Capture the cell that displays the provided text and extract its [X, Y] central coordinate. 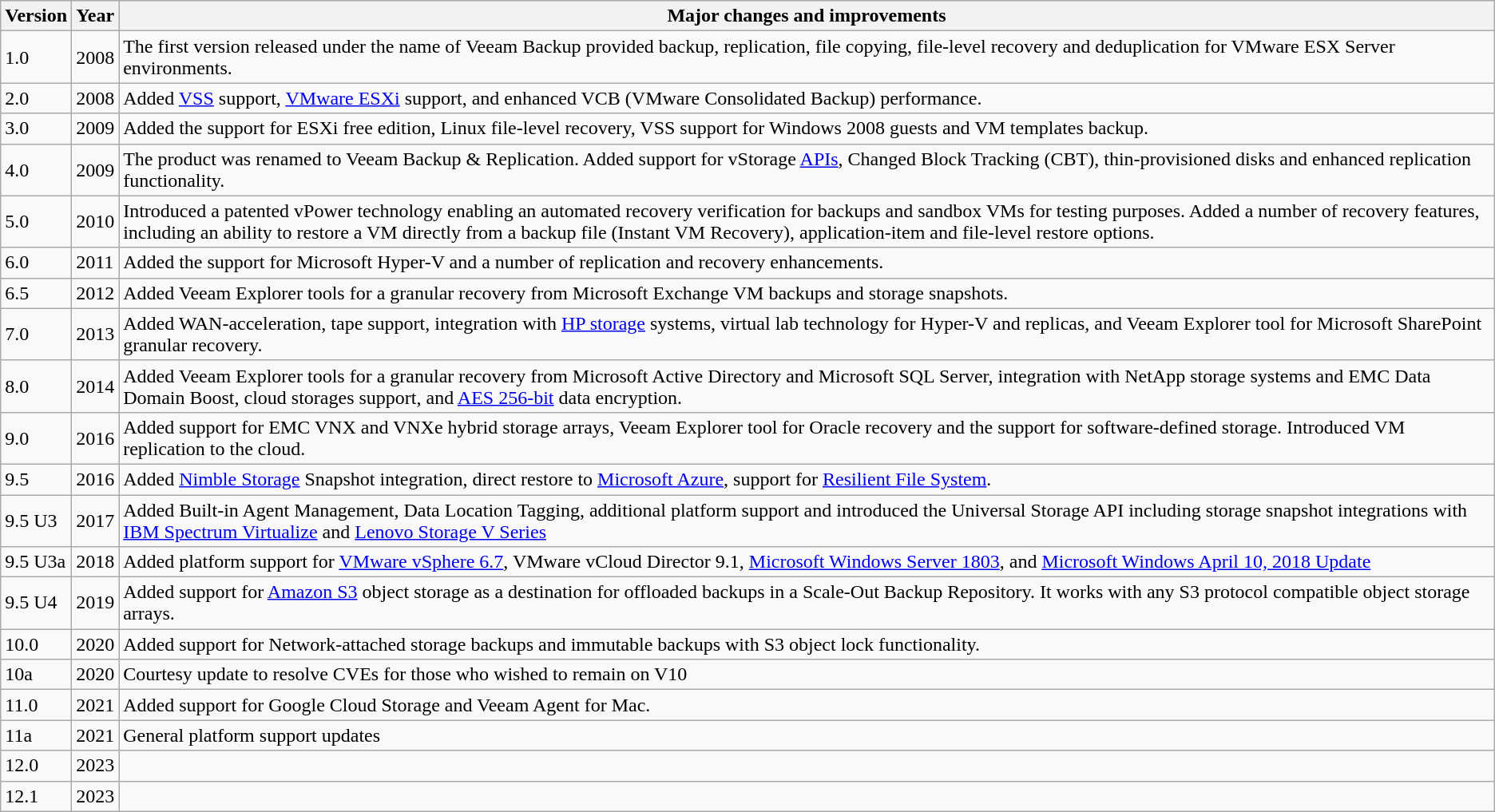
Added platform support for VMware vSphere 6.7, VMware vCloud Director 9.1, Microsoft Windows Server 1803, and Microsoft Windows April 10, 2018 Update [807, 562]
Added support for Google Cloud Storage and Veeam Agent for Mac. [807, 705]
12.0 [37, 766]
Courtesy update to resolve CVEs for those who wished to remain on V10 [807, 675]
2013 [96, 334]
8.0 [37, 386]
2019 [96, 604]
9.5 [37, 479]
7.0 [37, 334]
Major changes and improvements [807, 16]
General platform support updates [807, 735]
2011 [96, 263]
5.0 [37, 222]
6.0 [37, 263]
Version [37, 16]
9.5 U4 [37, 604]
2012 [96, 293]
11.0 [37, 705]
12.1 [37, 796]
Added VSS support, VMware ESXi support, and enhanced VCB (VMware Consolidated Backup) performance. [807, 98]
2010 [96, 222]
Added Veeam Explorer tools for a granular recovery from Microsoft Exchange VM backups and storage snapshots. [807, 293]
2017 [96, 521]
11a [37, 735]
2018 [96, 562]
2014 [96, 386]
6.5 [37, 293]
9.0 [37, 438]
3.0 [37, 129]
9.5 U3a [37, 562]
10.0 [37, 644]
Added the support for Microsoft Hyper-V and a number of replication and recovery enhancements. [807, 263]
2.0 [37, 98]
Added the support for ESXi free edition, Linux file-level recovery, VSS support for Windows 2008 guests and VM templates backup. [807, 129]
Year [96, 16]
9.5 U3 [37, 521]
Added support for Network-attached storage backups and immutable backups with S3 object lock functionality. [807, 644]
4.0 [37, 169]
1.0 [37, 57]
10a [37, 675]
Added Nimble Storage Snapshot integration, direct restore to Microsoft Azure, support for Resilient File System. [807, 479]
